For the text-containing cell, return its midpoint in [x, y] coordinate format. 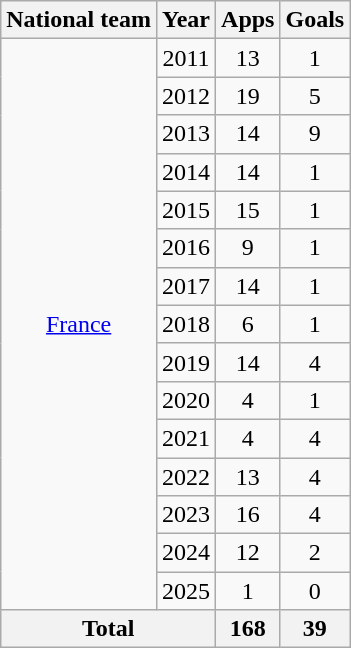
15 [248, 210]
National team [79, 20]
39 [315, 629]
2022 [186, 477]
19 [248, 96]
2018 [186, 324]
0 [315, 591]
2014 [186, 172]
16 [248, 515]
Apps [248, 20]
2025 [186, 591]
2024 [186, 553]
2012 [186, 96]
2023 [186, 515]
2020 [186, 400]
6 [248, 324]
Goals [315, 20]
2019 [186, 362]
5 [315, 96]
2015 [186, 210]
France [79, 324]
2021 [186, 438]
Year [186, 20]
168 [248, 629]
2016 [186, 248]
2013 [186, 134]
2011 [186, 58]
2017 [186, 286]
2 [315, 553]
12 [248, 553]
Total [108, 629]
